Extract the [x, y] coordinate from the center of the cell holding the provided text.  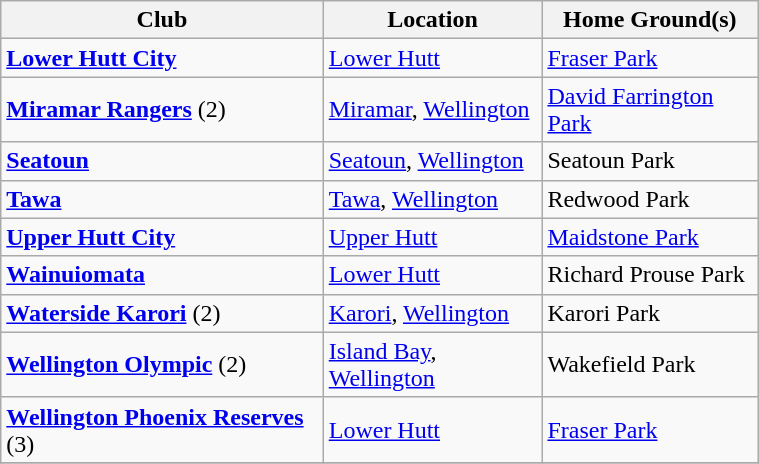
David Farrington Park [650, 110]
Wainuiomata [162, 275]
Miramar Rangers (2) [162, 110]
Richard Prouse Park [650, 275]
Tawa [162, 199]
Wellington Phoenix Reserves (3) [162, 430]
Seatoun, Wellington [432, 161]
Lower Hutt City [162, 58]
Tawa, Wellington [432, 199]
Island Bay, Wellington [432, 364]
Upper Hutt [432, 237]
Redwood Park [650, 199]
Club [162, 20]
Waterside Karori (2) [162, 313]
Wakefield Park [650, 364]
Upper Hutt City [162, 237]
Location [432, 20]
Miramar, Wellington [432, 110]
Wellington Olympic (2) [162, 364]
Maidstone Park [650, 237]
Home Ground(s) [650, 20]
Seatoun [162, 161]
Karori, Wellington [432, 313]
Seatoun Park [650, 161]
Karori Park [650, 313]
